Detect which cell encompasses the target text, then output its [X, Y] center coordinate. 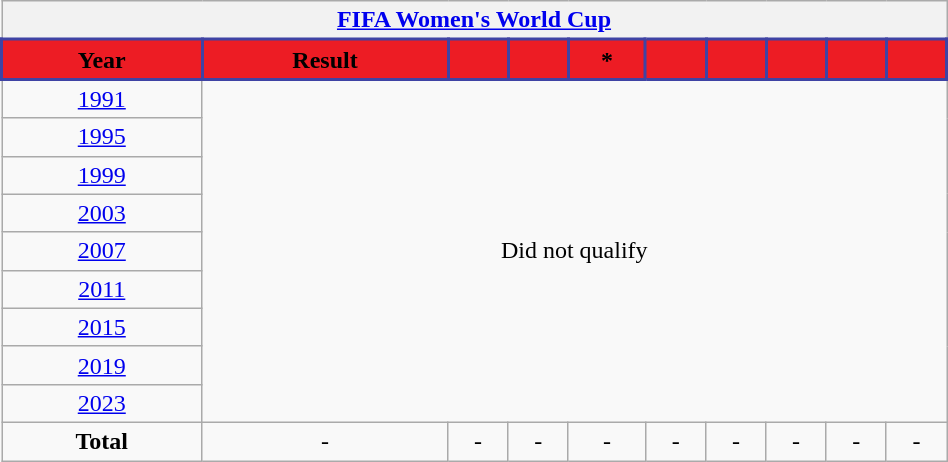
2015 [102, 327]
Did not qualify [574, 250]
2007 [102, 251]
2019 [102, 365]
FIFA Women's World Cup [474, 20]
2011 [102, 289]
Year [102, 60]
2023 [102, 403]
Total [102, 441]
1991 [102, 98]
1995 [102, 137]
2003 [102, 213]
1999 [102, 175]
* [607, 60]
Result [325, 60]
